Provide the [x, y] coordinate of the cell's center where the given text is located.  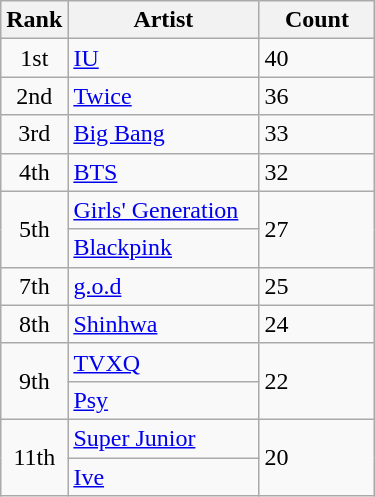
20 [317, 457]
22 [317, 381]
Shinhwa [164, 324]
Blackpink [164, 248]
Artist [164, 20]
Psy [164, 400]
TVXQ [164, 362]
BTS [164, 172]
Twice [164, 96]
Count [317, 20]
2nd [34, 96]
27 [317, 229]
Super Junior [164, 438]
3rd [34, 134]
11th [34, 457]
25 [317, 286]
5th [34, 229]
9th [34, 381]
Ive [164, 477]
4th [34, 172]
Big Bang [164, 134]
IU [164, 58]
g.o.d [164, 286]
32 [317, 172]
8th [34, 324]
40 [317, 58]
33 [317, 134]
Girls' Generation [164, 210]
1st [34, 58]
Rank [34, 20]
24 [317, 324]
36 [317, 96]
7th [34, 286]
